Identify which cell holds the provided text, then report its [X, Y] central coordinate. 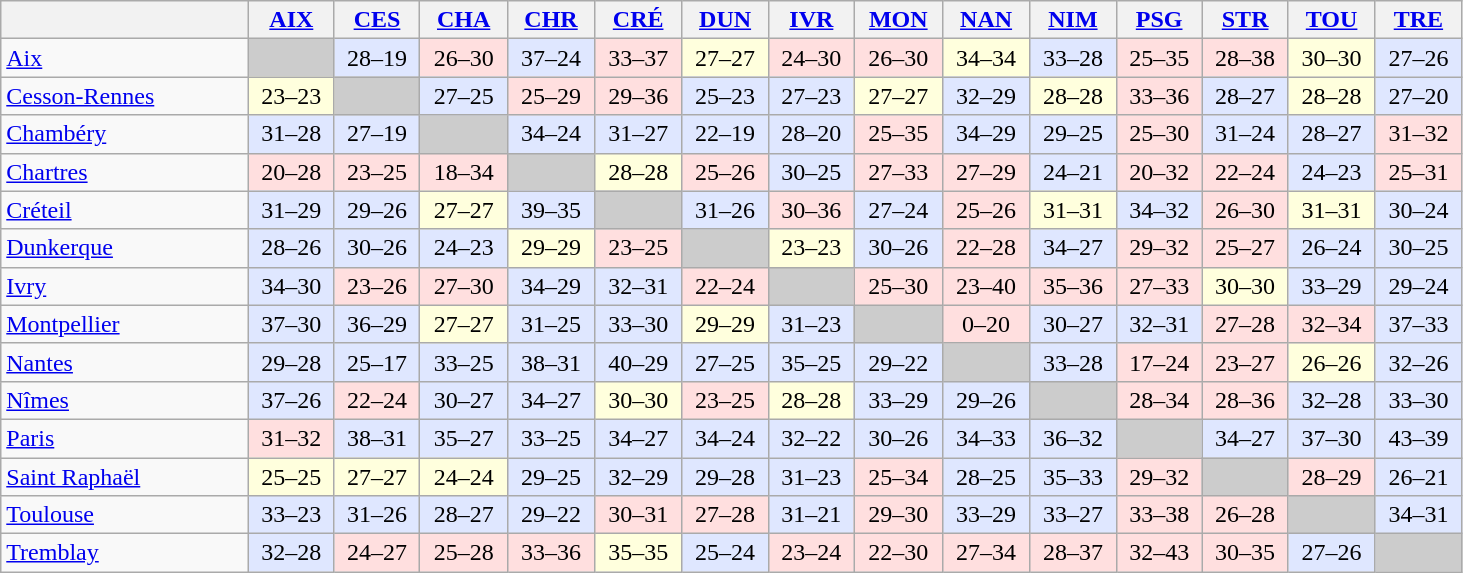
24–30 [812, 58]
34–33 [986, 438]
TRE [1418, 20]
27–34 [986, 553]
24–21 [1074, 172]
28–34 [1159, 400]
35–36 [1074, 286]
IVR [812, 20]
26–26 [1332, 362]
28–37 [1074, 553]
CRÉ [638, 20]
28–20 [812, 134]
25–23 [726, 96]
CHR [550, 20]
36–32 [1074, 438]
25–27 [1245, 248]
25–28 [464, 553]
23–40 [986, 286]
23–24 [812, 553]
25–24 [726, 553]
24–27 [377, 553]
25–17 [377, 362]
27–30 [464, 286]
Nîmes [125, 400]
Créteil [125, 210]
32–43 [1159, 553]
CES [377, 20]
32–22 [812, 438]
26–21 [1418, 477]
Aix [125, 58]
32–26 [1418, 362]
37–26 [292, 400]
35–27 [464, 438]
34–31 [1418, 515]
0–20 [986, 324]
29–24 [1418, 286]
Saint Raphaël [125, 477]
22–30 [898, 553]
Chartres [125, 172]
28–38 [1245, 58]
NAN [986, 20]
37–33 [1418, 324]
31–21 [812, 515]
18–34 [464, 172]
30–36 [812, 210]
30–35 [1245, 553]
31–29 [292, 210]
MON [898, 20]
30–31 [638, 515]
37–24 [550, 58]
36–29 [377, 324]
34–30 [292, 286]
26–28 [1245, 515]
DUN [726, 20]
NIM [1074, 20]
Montpellier [125, 324]
17–24 [1159, 362]
31–25 [550, 324]
33–37 [638, 58]
32–34 [1332, 324]
Dunkerque [125, 248]
39–35 [550, 210]
Toulouse [125, 515]
28–19 [377, 58]
23–27 [1245, 362]
Nantes [125, 362]
28–25 [986, 477]
20–28 [292, 172]
STR [1245, 20]
31–28 [292, 134]
27–20 [1418, 96]
TOU [1332, 20]
24–24 [464, 477]
Cesson-Rennes [125, 96]
31–27 [638, 134]
29–30 [898, 515]
35–33 [1074, 477]
34–34 [986, 58]
35–25 [812, 362]
27–19 [377, 134]
25–29 [550, 96]
25–34 [898, 477]
43–39 [1418, 438]
28–26 [292, 248]
31–24 [1245, 134]
26–24 [1332, 248]
28–29 [1332, 477]
29–36 [638, 96]
40–29 [638, 362]
Paris [125, 438]
Tremblay [125, 553]
20–32 [1159, 172]
35–35 [638, 553]
Ivry [125, 286]
33–27 [1074, 515]
27–24 [898, 210]
PSG [1159, 20]
33–38 [1159, 515]
23–26 [377, 286]
22–19 [726, 134]
34–32 [1159, 210]
25–31 [1418, 172]
22–28 [986, 248]
CHA [464, 20]
AIX [292, 20]
27–29 [986, 172]
Chambéry [125, 134]
30–24 [1418, 210]
25–25 [292, 477]
27–23 [812, 96]
33–23 [292, 515]
28–36 [1245, 400]
